Search for the cell housing the specified text and yield its [x, y] center coordinate. 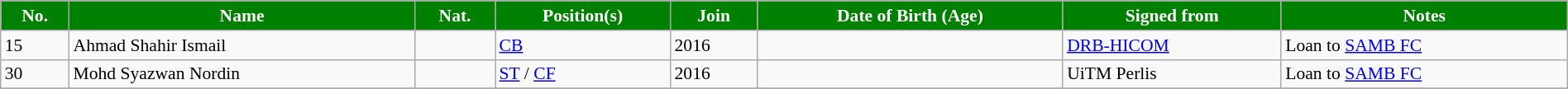
Ahmad Shahir Ismail [242, 45]
CB [583, 45]
UiTM Perlis [1172, 74]
15 [35, 45]
No. [35, 16]
ST / CF [583, 74]
Date of Birth (Age) [910, 16]
Notes [1424, 16]
30 [35, 74]
Join [713, 16]
Nat. [455, 16]
Signed from [1172, 16]
DRB-HICOM [1172, 45]
Position(s) [583, 16]
Mohd Syazwan Nordin [242, 74]
Name [242, 16]
